Determine the (X, Y) coordinate at the center of the cell enclosing the given text.  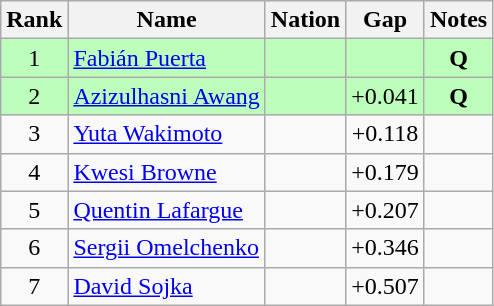
3 (34, 134)
Name (166, 20)
Yuta Wakimoto (166, 134)
Notes (458, 20)
+0.346 (386, 248)
4 (34, 172)
Gap (386, 20)
Nation (305, 20)
+0.118 (386, 134)
Rank (34, 20)
Quentin Lafargue (166, 210)
Fabián Puerta (166, 58)
5 (34, 210)
+0.507 (386, 286)
1 (34, 58)
+0.179 (386, 172)
Azizulhasni Awang (166, 96)
Sergii Omelchenko (166, 248)
+0.041 (386, 96)
2 (34, 96)
+0.207 (386, 210)
Kwesi Browne (166, 172)
David Sojka (166, 286)
7 (34, 286)
6 (34, 248)
